Return the (X, Y) coordinate for the center point of the cell that contains the specified text.  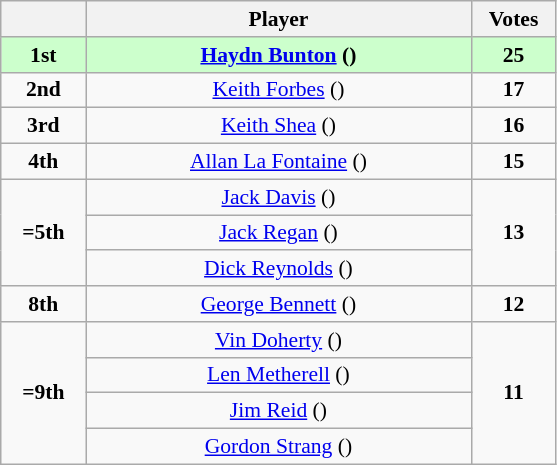
George Bennett () (278, 304)
Keith Forbes () (278, 90)
=9th (44, 393)
Len Metherell () (278, 375)
11 (514, 393)
8th (44, 304)
16 (514, 126)
12 (514, 304)
Jack Regan () (278, 233)
Vin Doherty () (278, 340)
2nd (44, 90)
Gordon Strang () (278, 447)
Haydn Bunton () (278, 55)
Player (278, 19)
Votes (514, 19)
17 (514, 90)
25 (514, 55)
4th (44, 162)
15 (514, 162)
Keith Shea () (278, 126)
Jim Reid () (278, 411)
1st (44, 55)
Jack Davis () (278, 197)
Allan La Fontaine () (278, 162)
=5th (44, 232)
Dick Reynolds () (278, 269)
13 (514, 232)
3rd (44, 126)
